Provide the [x, y] coordinate of the cell's center where the given text is located.  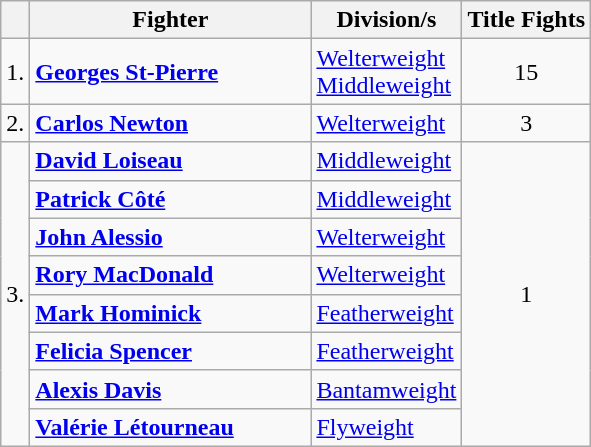
Valérie Létourneau [170, 427]
Carlos Newton [170, 123]
Rory MacDonald [170, 275]
Georges St-Pierre [170, 72]
1. [16, 72]
Title Fights [526, 20]
Bantamweight [386, 389]
1 [526, 294]
David Loiseau [170, 161]
3 [526, 123]
John Alessio [170, 237]
Patrick Côté [170, 199]
Mark Hominick [170, 313]
Flyweight [386, 427]
15 [526, 72]
2. [16, 123]
Fighter [170, 20]
Alexis Davis [170, 389]
Division/s [386, 20]
3. [16, 294]
Welterweight Middleweight [386, 72]
Felicia Spencer [170, 351]
